For the text-containing cell, return its midpoint in (x, y) coordinate format. 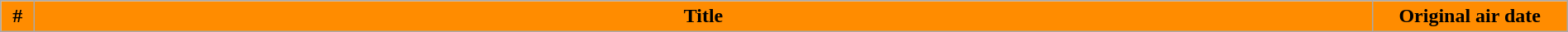
Title (703, 16)
# (18, 16)
Original air date (1470, 16)
